Scan for the cell matching the given text and deliver its [x, y] coordinate at center. 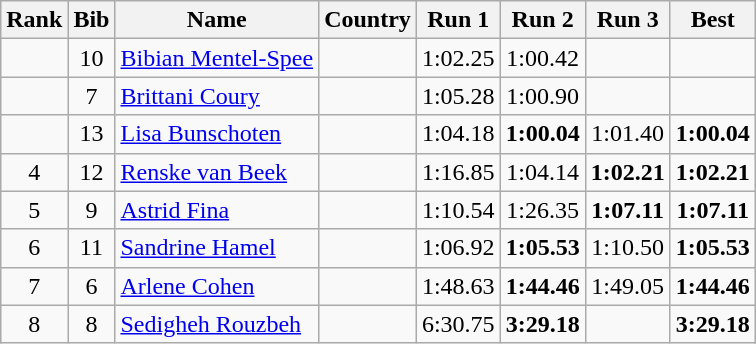
Lisa Bunschoten [217, 134]
6:30.75 [458, 324]
9 [92, 210]
5 [34, 210]
10 [92, 58]
1:16.85 [458, 172]
Renske van Beek [217, 172]
1:26.35 [542, 210]
Name [217, 20]
Astrid Fina [217, 210]
13 [92, 134]
Run 3 [628, 20]
11 [92, 248]
1:10.54 [458, 210]
Brittani Coury [217, 96]
1:48.63 [458, 286]
1:00.42 [542, 58]
1:04.14 [542, 172]
1:06.92 [458, 248]
1:05.28 [458, 96]
Sedigheh Rouzbeh [217, 324]
Run 2 [542, 20]
Best [712, 20]
Sandrine Hamel [217, 248]
1:10.50 [628, 248]
1:02.25 [458, 58]
4 [34, 172]
Rank [34, 20]
1:49.05 [628, 286]
12 [92, 172]
Bibian Mentel-Spee [217, 58]
Bib [92, 20]
Run 1 [458, 20]
1:04.18 [458, 134]
Arlene Cohen [217, 286]
1:00.90 [542, 96]
Country [368, 20]
1:01.40 [628, 134]
